For the text-containing cell, return its midpoint in [x, y] coordinate format. 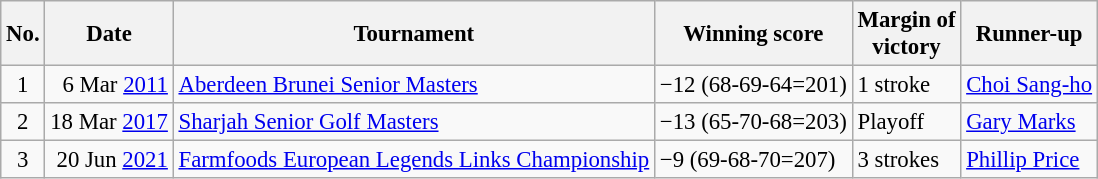
Phillip Price [1030, 160]
3 [23, 160]
1 stroke [906, 85]
Farmfoods European Legends Links Championship [414, 160]
3 strokes [906, 160]
Tournament [414, 34]
6 Mar 2011 [109, 85]
−9 (69-68-70=207) [754, 160]
Playoff [906, 122]
Winning score [754, 34]
Gary Marks [1030, 122]
−12 (68-69-64=201) [754, 85]
1 [23, 85]
18 Mar 2017 [109, 122]
Date [109, 34]
Runner-up [1030, 34]
Choi Sang-ho [1030, 85]
2 [23, 122]
−13 (65-70-68=203) [754, 122]
Aberdeen Brunei Senior Masters [414, 85]
Margin ofvictory [906, 34]
No. [23, 34]
20 Jun 2021 [109, 160]
Sharjah Senior Golf Masters [414, 122]
